Output the [x, y] coordinate of the center of the cell containing the given text.  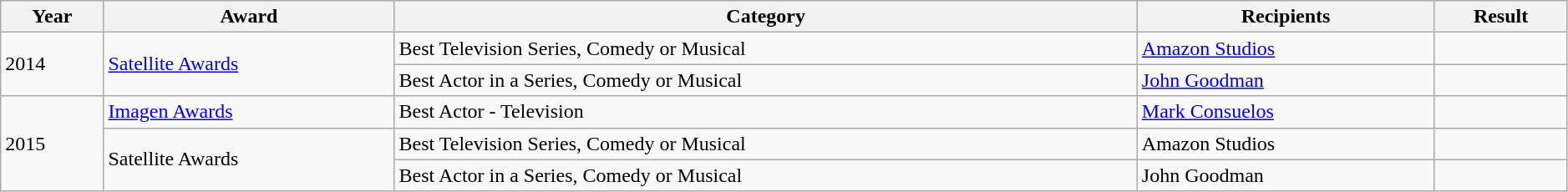
Mark Consuelos [1286, 112]
Recipients [1286, 17]
Year [52, 17]
2014 [52, 64]
Result [1500, 17]
Best Actor - Television [765, 112]
Imagen Awards [249, 112]
2015 [52, 144]
Award [249, 17]
Category [765, 17]
